Find where the given text appears and provide that cell's center as (x, y) coordinate. 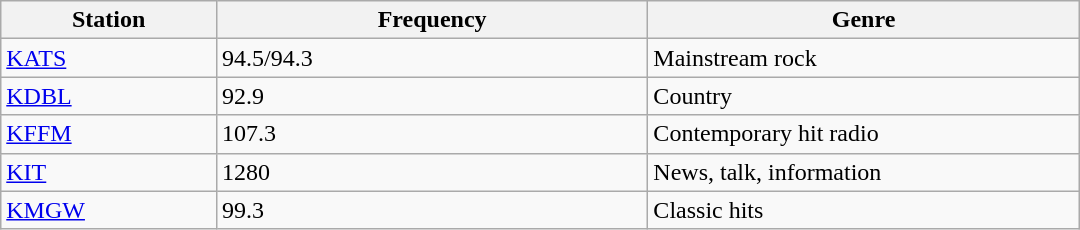
KFFM (109, 134)
KATS (109, 58)
Mainstream rock (864, 58)
Classic hits (864, 210)
News, talk, information (864, 172)
Contemporary hit radio (864, 134)
Frequency (432, 20)
92.9 (432, 96)
107.3 (432, 134)
Genre (864, 20)
1280 (432, 172)
Station (109, 20)
Country (864, 96)
KMGW (109, 210)
99.3 (432, 210)
KIT (109, 172)
94.5/94.3 (432, 58)
KDBL (109, 96)
